Find where the given text appears and provide that cell's center as (x, y) coordinate. 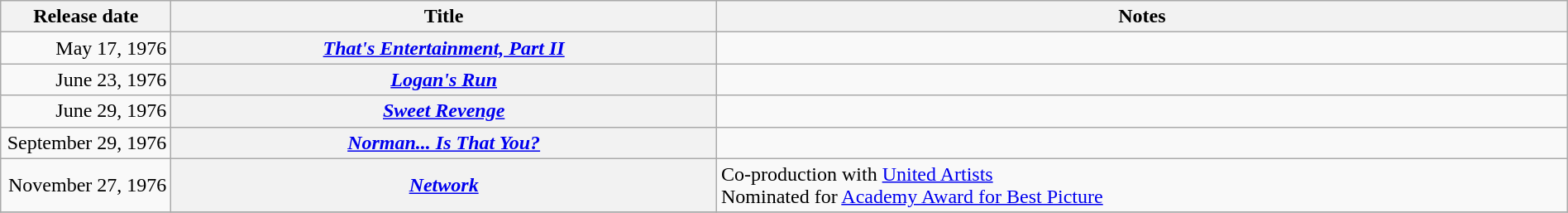
That's Entertainment, Part II (444, 48)
Release date (86, 17)
Sweet Revenge (444, 111)
June 23, 1976 (86, 80)
Norman... Is That You? (444, 143)
Logan's Run (444, 80)
September 29, 1976 (86, 143)
Network (444, 186)
Notes (1141, 17)
Co-production with United ArtistsNominated for Academy Award for Best Picture (1141, 186)
June 29, 1976 (86, 111)
Title (444, 17)
November 27, 1976 (86, 186)
May 17, 1976 (86, 48)
